Return (x, y) of the center of cell containing provided text 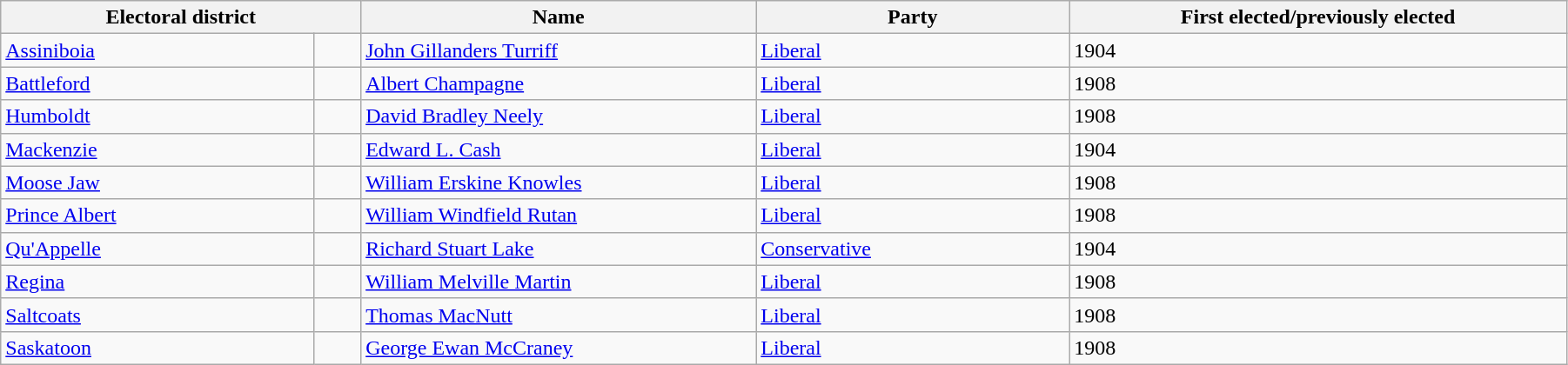
Edward L. Cash (559, 149)
Battleford (157, 83)
Conservative (913, 249)
William Windfield Rutan (559, 216)
First elected/previously elected (1318, 17)
Thomas MacNutt (559, 315)
Regina (157, 282)
John Gillanders Turriff (559, 50)
Prince Albert (157, 216)
Party (913, 17)
William Melville Martin (559, 282)
Richard Stuart Lake (559, 249)
Qu'Appelle (157, 249)
William Erskine Knowles (559, 182)
Albert Champagne (559, 83)
George Ewan McCraney (559, 348)
Humboldt (157, 116)
David Bradley Neely (559, 116)
Mackenzie (157, 149)
Electoral district (181, 17)
Name (559, 17)
Moose Jaw (157, 182)
Saltcoats (157, 315)
Assiniboia (157, 50)
Saskatoon (157, 348)
